Output the (x, y) coordinate of the center of the cell containing the given text.  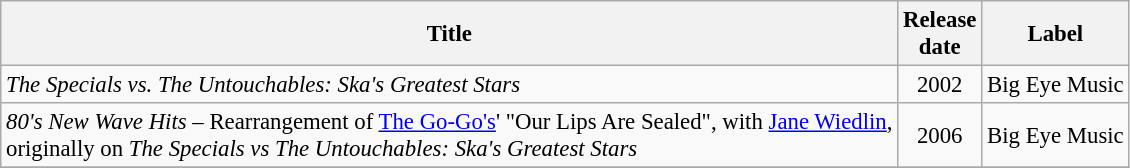
2002 (940, 85)
Title (450, 34)
2006 (940, 136)
Label (1056, 34)
The Specials vs. The Untouchables: Ska's Greatest Stars (450, 85)
Releasedate (940, 34)
